For the text-containing cell, return its midpoint in [X, Y] coordinate format. 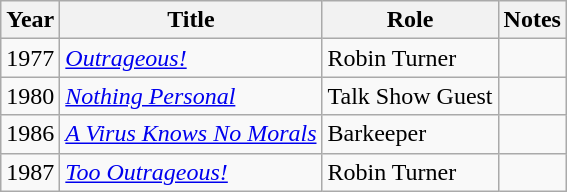
Talk Show Guest [410, 96]
Barkeeper [410, 134]
Role [410, 20]
Nothing Personal [191, 96]
Too Outrageous! [191, 172]
1980 [30, 96]
1986 [30, 134]
1987 [30, 172]
1977 [30, 58]
Year [30, 20]
Outrageous! [191, 58]
A Virus Knows No Morals [191, 134]
Notes [532, 20]
Title [191, 20]
